Find where the given text appears and provide that cell's center as [x, y] coordinate. 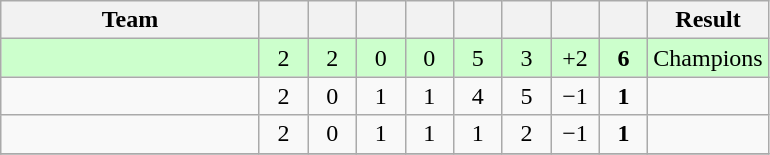
Team [130, 20]
3 [526, 58]
+2 [576, 58]
Result [708, 20]
4 [478, 96]
Champions [708, 58]
6 [624, 58]
